Find where the given text appears and provide that cell's center as [x, y] coordinate. 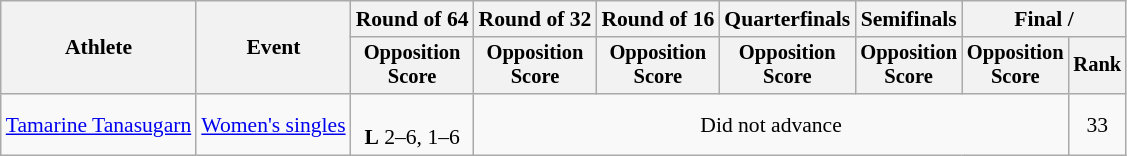
Semifinals [908, 19]
Event [273, 48]
L 2–6, 1–6 [412, 124]
Did not advance [772, 124]
Quarterfinals [787, 19]
Tamarine Tanasugarn [99, 124]
33 [1098, 124]
Final / [1044, 19]
Women's singles [273, 124]
Round of 16 [658, 19]
Round of 32 [536, 19]
Round of 64 [412, 19]
Rank [1098, 66]
Athlete [99, 48]
